For the text-containing cell, return its midpoint in (x, y) coordinate format. 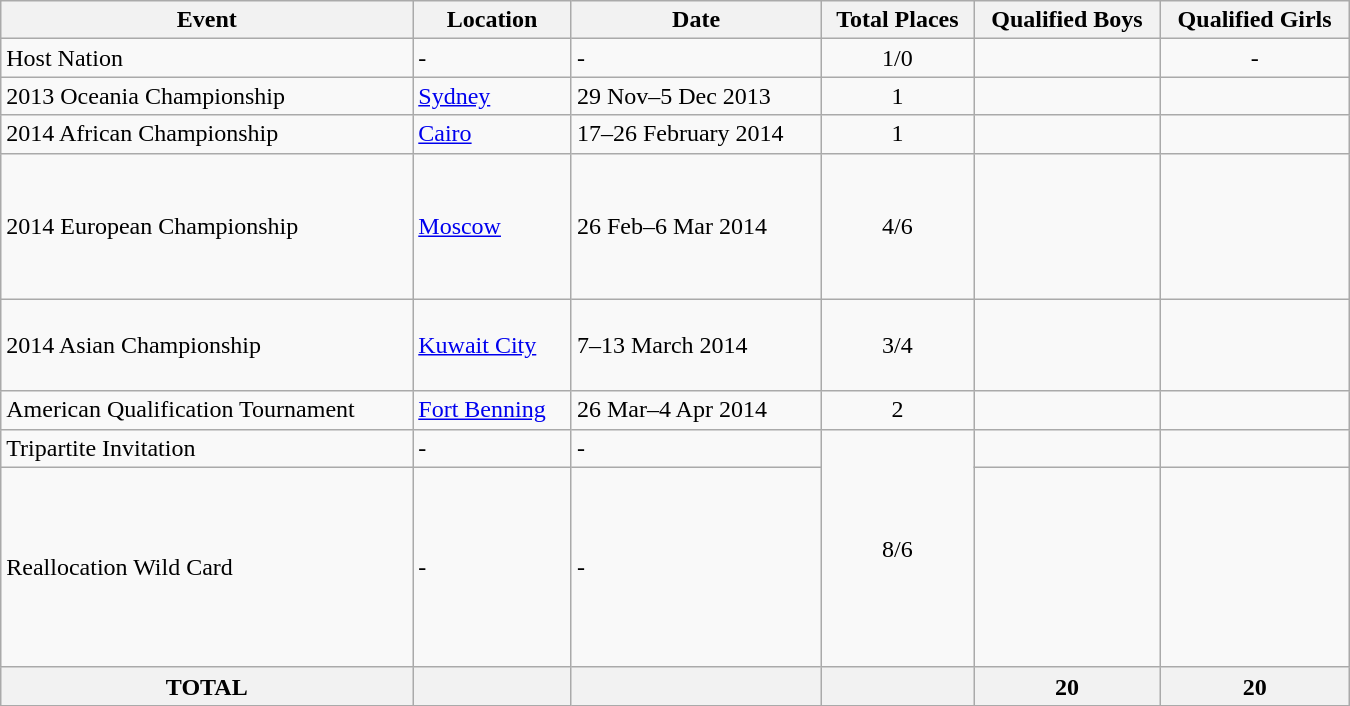
2013 Oceania Championship (207, 96)
26 Mar–4 Apr 2014 (696, 410)
Kuwait City (492, 345)
Qualified Boys (1067, 20)
Event (207, 20)
2 (898, 410)
Fort Benning (492, 410)
Date (696, 20)
26 Feb–6 Mar 2014 (696, 226)
1/0 (898, 58)
8/6 (898, 548)
2014 Asian Championship (207, 345)
Reallocation Wild Card (207, 567)
3/4 (898, 345)
17–26 February 2014 (696, 134)
TOTAL (207, 686)
Moscow (492, 226)
2014 European Championship (207, 226)
Tripartite Invitation (207, 448)
2014 African Championship (207, 134)
Total Places (898, 20)
4/6 (898, 226)
Host Nation (207, 58)
Qualified Girls (1254, 20)
Location (492, 20)
Cairo (492, 134)
Sydney (492, 96)
7–13 March 2014 (696, 345)
29 Nov–5 Dec 2013 (696, 96)
American Qualification Tournament (207, 410)
